Capture the cell that displays the provided text and extract its (x, y) central coordinate. 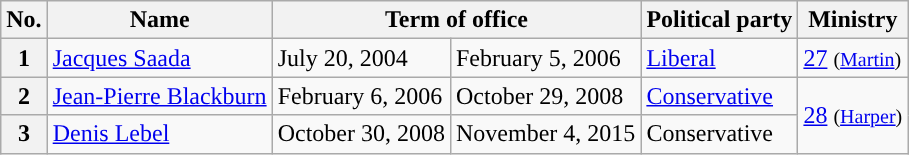
October 30, 2008 (361, 134)
27 (Martin) (853, 58)
November 4, 2015 (545, 134)
February 6, 2006 (361, 96)
Political party (720, 20)
February 5, 2006 (545, 58)
Term of office (456, 20)
Denis Lebel (160, 134)
July 20, 2004 (361, 58)
Jacques Saada (160, 58)
Ministry (853, 20)
October 29, 2008 (545, 96)
Liberal (720, 58)
3 (24, 134)
Jean-Pierre Blackburn (160, 96)
28 (Harper) (853, 115)
2 (24, 96)
1 (24, 58)
Name (160, 20)
No. (24, 20)
